Pinpoint the cell where the given text exists, returning its (x, y) midpoint coordinate. 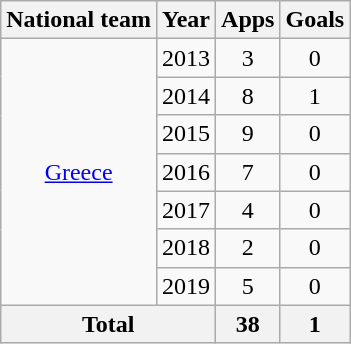
8 (248, 96)
National team (79, 20)
5 (248, 286)
38 (248, 324)
2018 (186, 248)
7 (248, 172)
2014 (186, 96)
9 (248, 134)
Apps (248, 20)
3 (248, 58)
Greece (79, 172)
Year (186, 20)
2015 (186, 134)
Goals (315, 20)
4 (248, 210)
Total (108, 324)
2016 (186, 172)
2019 (186, 286)
2013 (186, 58)
2017 (186, 210)
2 (248, 248)
